Scan for the cell matching the given text and deliver its [X, Y] coordinate at center. 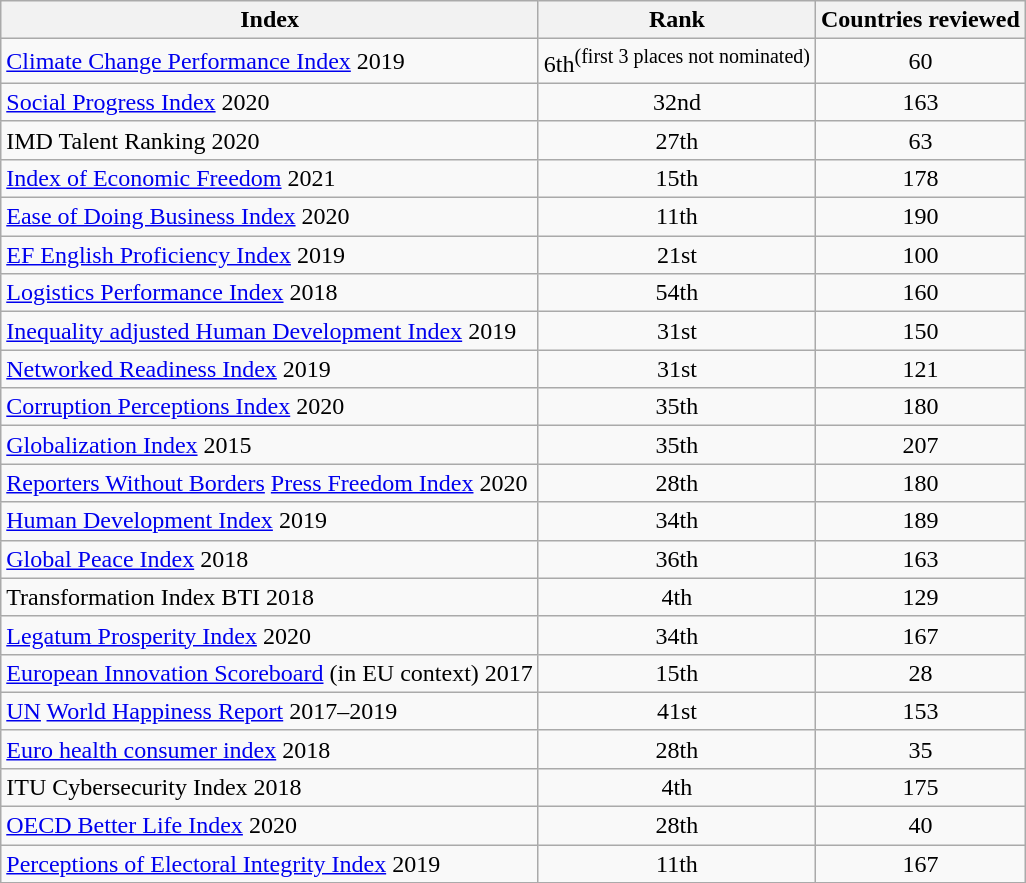
153 [920, 711]
Transformation Index BTI 2018 [270, 597]
Globalization Index 2015 [270, 445]
32nd [676, 102]
129 [920, 597]
UN World Happiness Report 2017–2019 [270, 711]
6th(first 3 places not nominated) [676, 62]
36th [676, 559]
Social Progress Index 2020 [270, 102]
Reporters Without Borders Press Freedom Index 2020 [270, 483]
27th [676, 140]
28 [920, 673]
Ease of Doing Business Index 2020 [270, 217]
54th [676, 293]
160 [920, 293]
175 [920, 787]
35 [920, 749]
IMD Talent Ranking 2020 [270, 140]
41st [676, 711]
21st [676, 255]
OECD Better Life Index 2020 [270, 826]
Countries reviewed [920, 20]
EF English Proficiency Index 2019 [270, 255]
121 [920, 369]
178 [920, 178]
60 [920, 62]
Corruption Perceptions Index 2020 [270, 407]
Inequality adjusted Human Development Index 2019 [270, 331]
ITU Cybersecurity Index 2018 [270, 787]
Index of Economic Freedom 2021 [270, 178]
207 [920, 445]
Networked Readiness Index 2019 [270, 369]
Perceptions of Electoral Integrity Index 2019 [270, 864]
189 [920, 521]
190 [920, 217]
Global Peace Index 2018 [270, 559]
100 [920, 255]
150 [920, 331]
Logistics Performance Index 2018 [270, 293]
Human Development Index 2019 [270, 521]
Climate Change Performance Index 2019 [270, 62]
European Innovation Scoreboard (in EU context) 2017 [270, 673]
Euro health consumer index 2018 [270, 749]
Index [270, 20]
63 [920, 140]
Legatum Prosperity Index 2020 [270, 635]
Rank [676, 20]
40 [920, 826]
